Determine the (X, Y) coordinate at the center of the cell enclosing the given text.  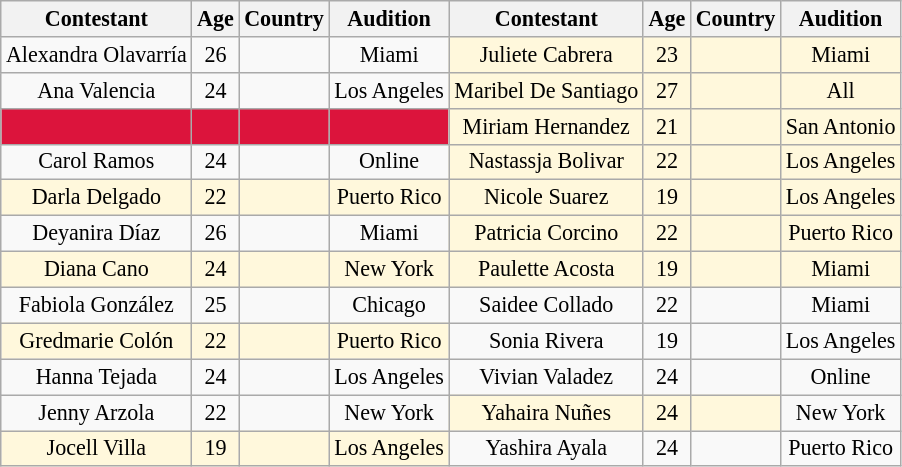
Deyanira Díaz (96, 233)
Nastassja Bolivar (546, 162)
27 (666, 90)
Juliete Cabrera (546, 54)
Hanna Tejada (96, 377)
Jenny Arzola (96, 412)
Carol Ramos (96, 162)
Paulette Acosta (546, 269)
21 (666, 126)
25 (216, 305)
Ana Valencia (96, 90)
Alexandra Olavarría (96, 54)
Vivian Valadez (546, 377)
Nicole Suarez (546, 198)
Diana Cano (96, 269)
23 (666, 54)
Patricia Corcino (546, 233)
Gredmarie Colón (96, 341)
Sonia Rivera (546, 341)
Saidee Collado (546, 305)
Maribel De Santiago (546, 90)
Miriam Hernandez (546, 126)
Yahaira Nuñes (546, 412)
Chicago (389, 305)
San Antonio (841, 126)
Fabiola González (96, 305)
Jocell Villa (96, 448)
Darla Delgado (96, 198)
Yashira Ayala (546, 448)
All (841, 90)
